Detect which cell encompasses the target text, then output its [X, Y] center coordinate. 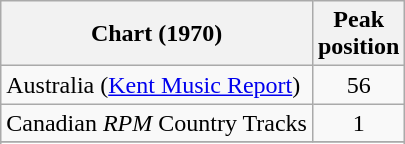
Australia (Kent Music Report) [157, 85]
Canadian RPM Country Tracks [157, 123]
56 [358, 85]
Peakposition [358, 34]
1 [358, 123]
Chart (1970) [157, 34]
